Locate the cell with the specified text and output its [X, Y] center coordinate. 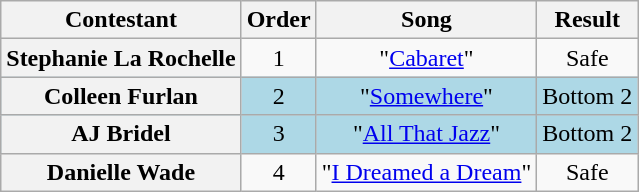
"Somewhere" [426, 96]
3 [278, 134]
AJ Bridel [121, 134]
"Cabaret" [426, 58]
Order [278, 20]
Colleen Furlan [121, 96]
"All That Jazz" [426, 134]
Result [588, 20]
Contestant [121, 20]
Danielle Wade [121, 172]
4 [278, 172]
"I Dreamed a Dream" [426, 172]
1 [278, 58]
Stephanie La Rochelle [121, 58]
2 [278, 96]
Song [426, 20]
